Capture the cell that displays the provided text and extract its [X, Y] central coordinate. 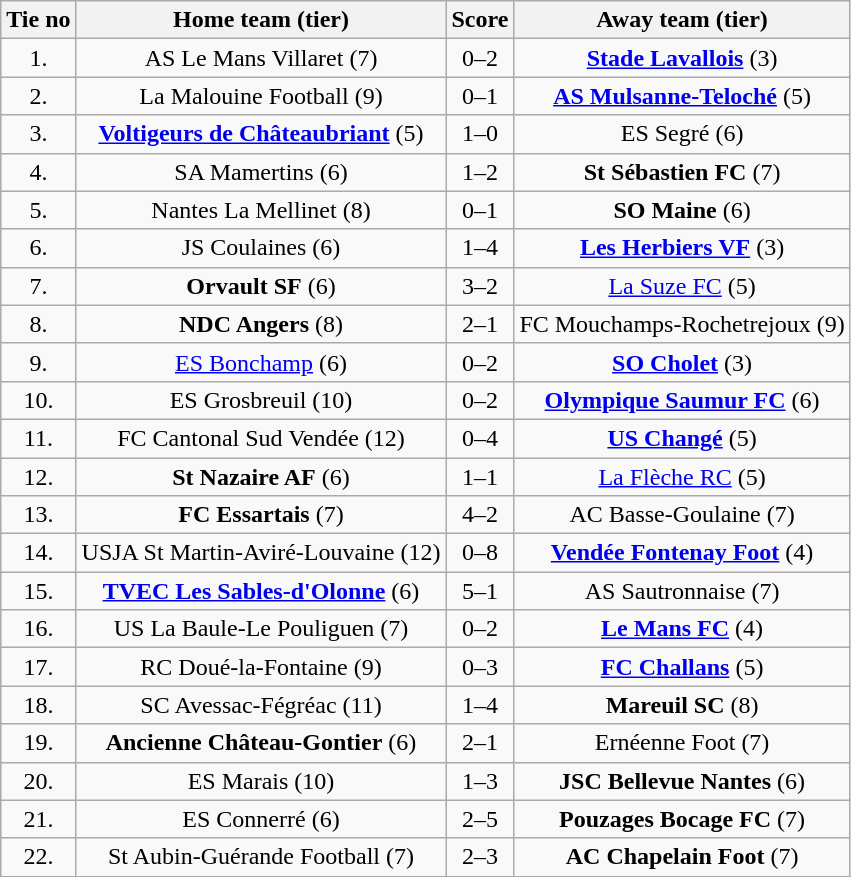
1–3 [480, 781]
FC Challans (5) [682, 667]
Home team (tier) [261, 20]
Score [480, 20]
St Nazaire AF (6) [261, 477]
0–8 [480, 553]
AC Chapelain Foot (7) [682, 857]
12. [38, 477]
17. [38, 667]
St Aubin-Guérande Football (7) [261, 857]
2–5 [480, 819]
19. [38, 743]
JS Coulaines (6) [261, 248]
AS Sautronnaise (7) [682, 591]
FC Cantonal Sud Vendée (12) [261, 438]
1–1 [480, 477]
9. [38, 362]
ES Bonchamp (6) [261, 362]
1–2 [480, 172]
Nantes La Mellinet (8) [261, 210]
Tie no [38, 20]
Le Mans FC (4) [682, 629]
Away team (tier) [682, 20]
ES Connerré (6) [261, 819]
16. [38, 629]
FC Essartais (7) [261, 515]
Stade Lavallois (3) [682, 58]
Les Herbiers VF (3) [682, 248]
SO Cholet (3) [682, 362]
ES Segré (6) [682, 134]
2. [38, 96]
Mareuil SC (8) [682, 705]
Vendée Fontenay Foot (4) [682, 553]
5–1 [480, 591]
15. [38, 591]
NDC Angers (8) [261, 324]
Voltigeurs de Châteaubriant (5) [261, 134]
FC Mouchamps-Rochetrejoux (9) [682, 324]
JSC Bellevue Nantes (6) [682, 781]
TVEC Les Sables-d'Olonne (6) [261, 591]
5. [38, 210]
US Changé (5) [682, 438]
10. [38, 400]
Pouzages Bocage FC (7) [682, 819]
Ancienne Château-Gontier (6) [261, 743]
18. [38, 705]
13. [38, 515]
22. [38, 857]
SC Avessac-Fégréac (11) [261, 705]
8. [38, 324]
11. [38, 438]
1–0 [480, 134]
0–4 [480, 438]
US La Baule-Le Pouliguen (7) [261, 629]
4. [38, 172]
3. [38, 134]
La Malouine Football (9) [261, 96]
4–2 [480, 515]
6. [38, 248]
Ernéenne Foot (7) [682, 743]
AS Le Mans Villaret (7) [261, 58]
2–3 [480, 857]
Orvault SF (6) [261, 286]
ES Grosbreuil (10) [261, 400]
La Suze FC (5) [682, 286]
7. [38, 286]
20. [38, 781]
USJA St Martin-Aviré-Louvaine (12) [261, 553]
SA Mamertins (6) [261, 172]
SO Maine (6) [682, 210]
3–2 [480, 286]
1. [38, 58]
Olympique Saumur FC (6) [682, 400]
La Flèche RC (5) [682, 477]
AS Mulsanne-Teloché (5) [682, 96]
0–3 [480, 667]
ES Marais (10) [261, 781]
AC Basse-Goulaine (7) [682, 515]
St Sébastien FC (7) [682, 172]
21. [38, 819]
14. [38, 553]
RC Doué-la-Fontaine (9) [261, 667]
